Capture the cell that displays the provided text and extract its [x, y] central coordinate. 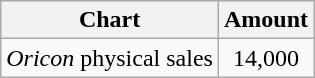
Chart [110, 20]
Oricon physical sales [110, 58]
Amount [266, 20]
14,000 [266, 58]
